Return (X, Y) of the center of cell containing provided text 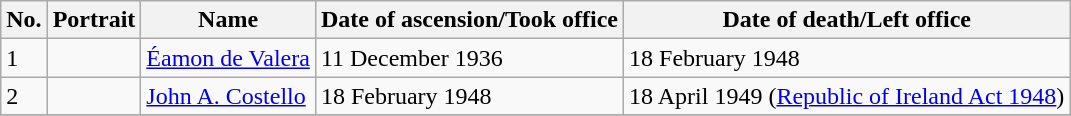
2 (24, 96)
1 (24, 58)
Portrait (94, 20)
Name (228, 20)
Date of ascension/Took office (469, 20)
Éamon de Valera (228, 58)
John A. Costello (228, 96)
18 April 1949 (Republic of Ireland Act 1948) (847, 96)
No. (24, 20)
Date of death/Left office (847, 20)
11 December 1936 (469, 58)
